Provide the (X, Y) coordinate of the cell's center where the given text is located.  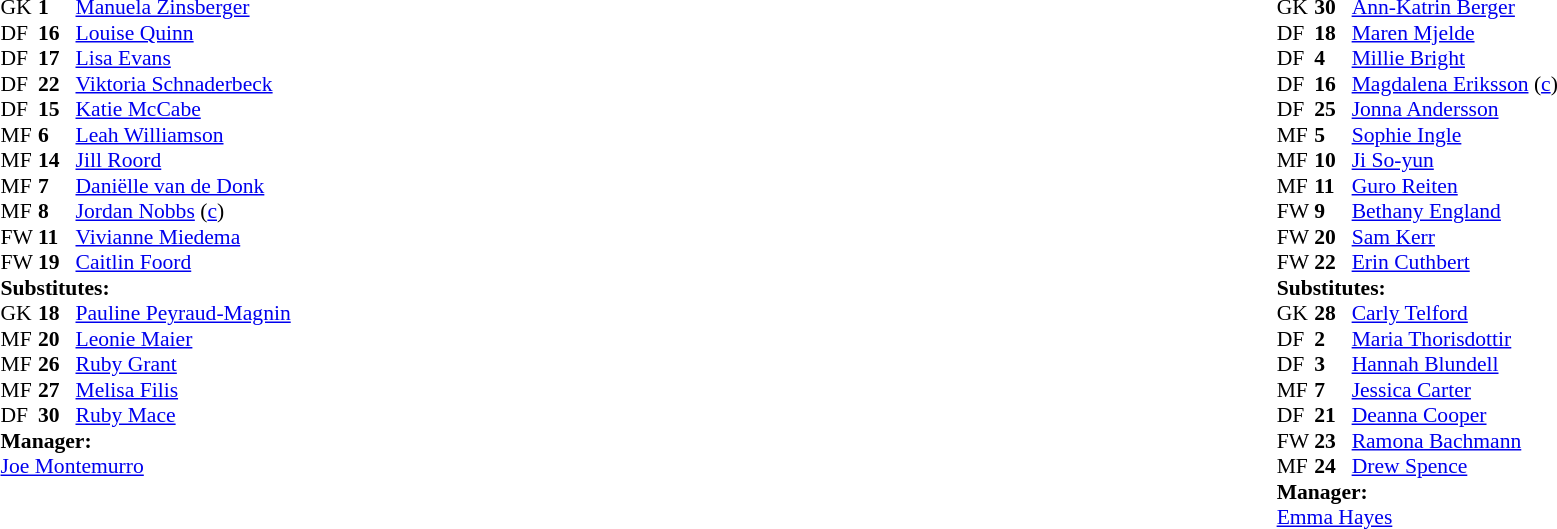
Jordan Nobbs (c) (184, 211)
Leonie Maier (184, 339)
28 (1333, 313)
23 (1333, 441)
Joe Montemurro (145, 467)
Substitutes: (145, 288)
Manager: (145, 441)
Katie McCabe (184, 109)
17 (57, 59)
14 (57, 161)
15 (57, 109)
30 (57, 415)
25 (1333, 109)
26 (57, 365)
21 (1333, 415)
4 (1333, 59)
27 (57, 390)
8 (57, 211)
Caitlin Foord (184, 263)
Ruby Grant (184, 365)
Ruby Mace (184, 415)
Louise Quinn (184, 33)
Viktoria Schnaderbeck (184, 84)
Lisa Evans (184, 59)
Leah Williamson (184, 135)
Pauline Peyraud-Magnin (184, 313)
6 (57, 135)
24 (1333, 467)
9 (1333, 211)
Vivianne Miedema (184, 237)
2 (1333, 339)
Melisa Filis (184, 390)
19 (57, 263)
3 (1333, 365)
Daniëlle van de Donk (184, 186)
5 (1333, 135)
10 (1333, 161)
Jill Roord (184, 161)
